Identify which cell holds the provided text, then report its [x, y] central coordinate. 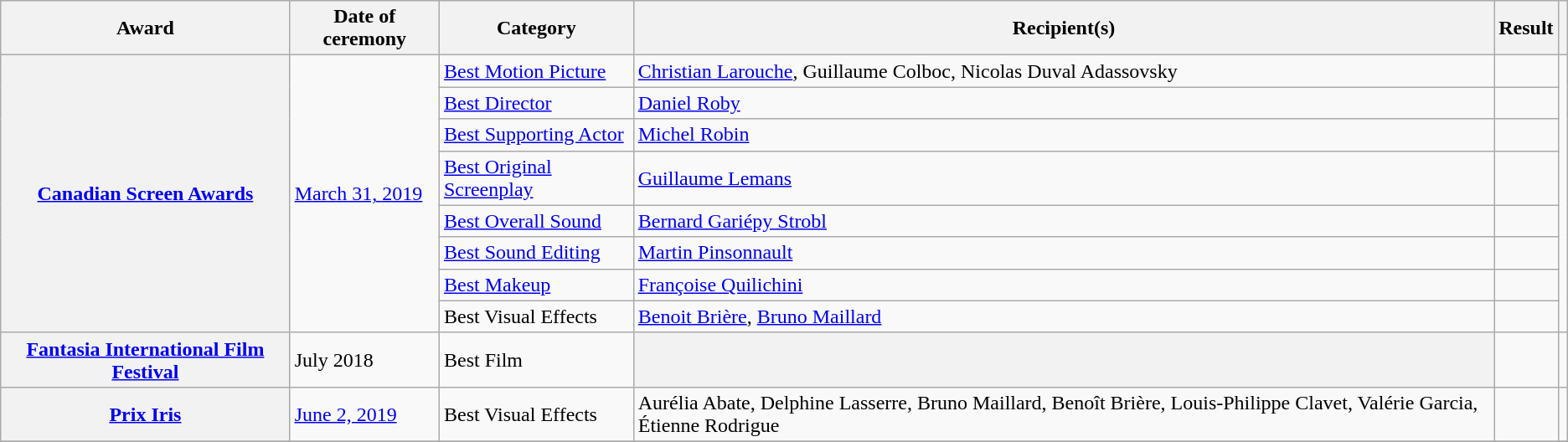
Best Original Screenplay [536, 177]
July 2018 [364, 360]
Result [1526, 28]
Best Film [536, 360]
Prix Iris [146, 414]
March 31, 2019 [364, 194]
Best Director [536, 103]
Bernard Gariépy Strobl [1064, 221]
Best Supporting Actor [536, 135]
Martin Pinsonnault [1064, 253]
Françoise Quilichini [1064, 285]
Guillaume Lemans [1064, 177]
Daniel Roby [1064, 103]
Best Sound Editing [536, 253]
Michel Robin [1064, 135]
Canadian Screen Awards [146, 194]
Best Overall Sound [536, 221]
June 2, 2019 [364, 414]
Fantasia International Film Festival [146, 360]
Recipient(s) [1064, 28]
Category [536, 28]
Benoit Brière, Bruno Maillard [1064, 316]
Best Makeup [536, 285]
Best Motion Picture [536, 71]
Award [146, 28]
Aurélia Abate, Delphine Lasserre, Bruno Maillard, Benoît Brière, Louis-Philippe Clavet, Valérie Garcia, Étienne Rodrigue [1064, 414]
Date of ceremony [364, 28]
Christian Larouche, Guillaume Colboc, Nicolas Duval Adassovsky [1064, 71]
